Return the (x, y) coordinate for the center point of the cell that contains the specified text.  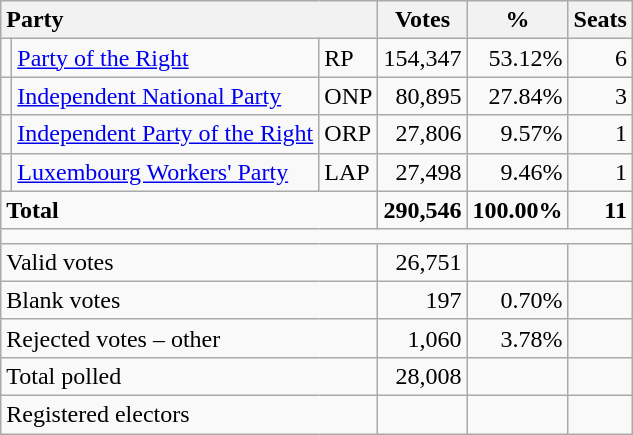
11 (600, 210)
26,751 (422, 262)
80,895 (422, 96)
27,806 (422, 134)
154,347 (422, 58)
Rejected votes – other (190, 338)
RP (348, 58)
% (518, 20)
1,060 (422, 338)
0.70% (518, 300)
100.00% (518, 210)
Total polled (190, 376)
53.12% (518, 58)
Party (190, 20)
Votes (422, 20)
3.78% (518, 338)
Party of the Right (166, 58)
LAP (348, 172)
6 (600, 58)
Blank votes (190, 300)
Seats (600, 20)
Independent National Party (166, 96)
ORP (348, 134)
27,498 (422, 172)
9.57% (518, 134)
28,008 (422, 376)
27.84% (518, 96)
Registered electors (190, 414)
197 (422, 300)
Total (190, 210)
Valid votes (190, 262)
9.46% (518, 172)
3 (600, 96)
290,546 (422, 210)
Independent Party of the Right (166, 134)
Luxembourg Workers' Party (166, 172)
ONP (348, 96)
